Identify which cell holds the provided text, then report its [x, y] central coordinate. 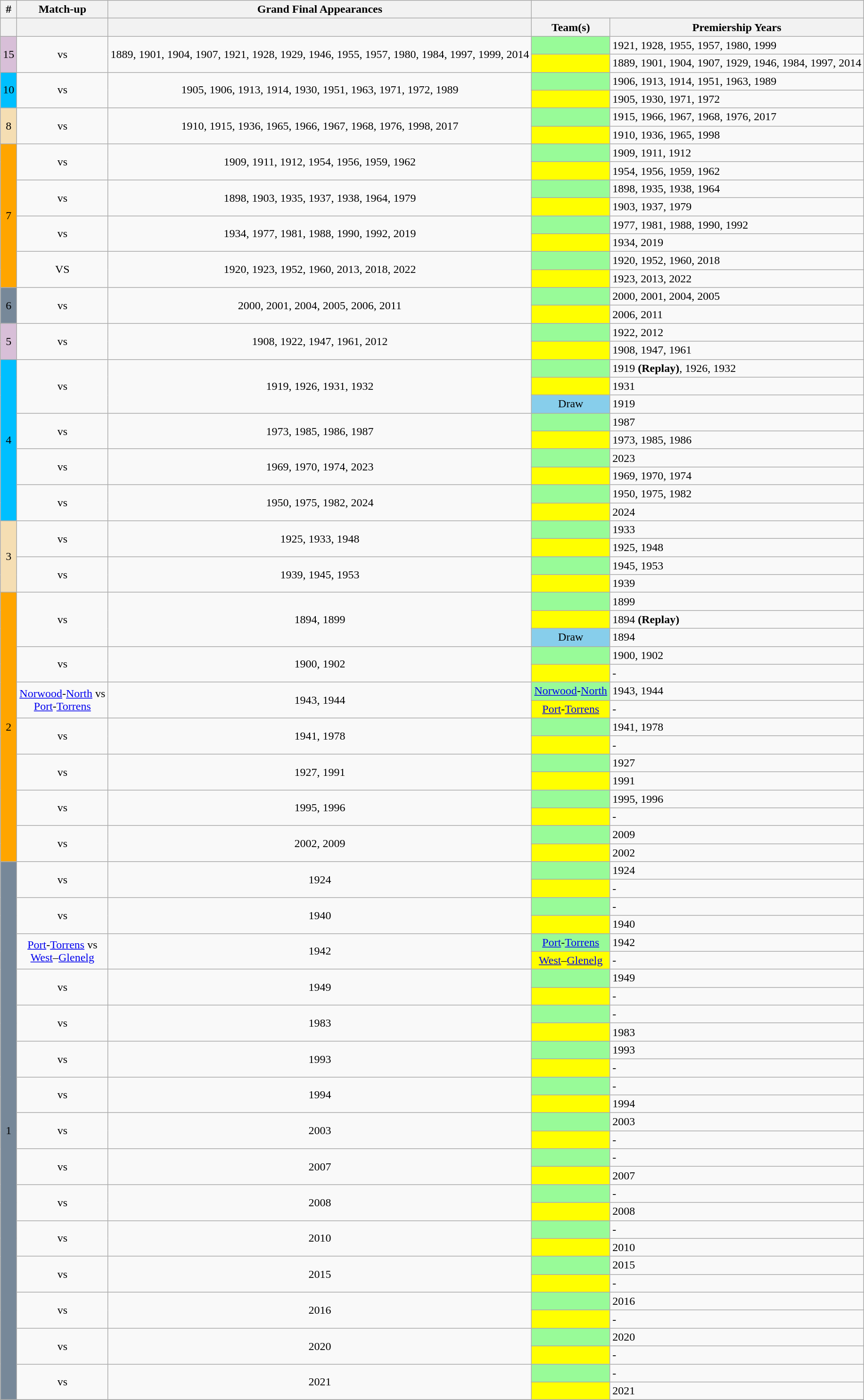
5 [8, 341]
1923, 2013, 2022 [737, 279]
Norwood-North [571, 691]
1 [8, 1131]
1954, 1956, 1959, 1962 [737, 171]
1950, 1975, 1982 [737, 494]
1920, 1952, 1960, 2018 [737, 261]
2002 [737, 853]
15 [8, 54]
2002, 2009 [320, 844]
1910, 1915, 1936, 1965, 1966, 1967, 1968, 1976, 1998, 2017 [320, 126]
1910, 1936, 1965, 1998 [737, 135]
1927 [737, 763]
1927, 1991 [320, 772]
1909, 1911, 1912 [737, 153]
1898, 1903, 1935, 1937, 1938, 1964, 1979 [320, 198]
1969, 1970, 1974 [737, 476]
1889, 1901, 1904, 1907, 1929, 1946, 1984, 1997, 2014 [737, 63]
Team(s) [571, 27]
1894 (Replay) [737, 619]
1898, 1935, 1938, 1964 [737, 189]
2024 [737, 511]
1919 [737, 404]
1894 [737, 637]
7 [8, 215]
1939, 1945, 1953 [320, 575]
1925, 1948 [737, 548]
Port-Torrens vs West–Glenelg [62, 951]
1919, 1926, 1931, 1932 [320, 386]
1905, 1930, 1971, 1972 [737, 99]
# [8, 9]
1939 [737, 584]
1973, 1985, 1986 [737, 440]
Premiership Years [737, 27]
1903, 1937, 1979 [737, 206]
1922, 2012 [737, 332]
1894, 1899 [320, 619]
Norwood-North vs Port-Torrens [62, 700]
4 [8, 440]
1931 [737, 386]
2009 [737, 835]
1969, 1970, 1974, 2023 [320, 467]
1921, 1928, 1955, 1957, 1980, 1999 [737, 45]
Match-up [62, 9]
1919 (Replay), 1926, 1932 [737, 368]
2000, 2001, 2004, 2005 [737, 296]
1945, 1953 [737, 566]
1889, 1901, 1904, 1907, 1921, 1928, 1929, 1946, 1955, 1957, 1980, 1984, 1997, 1999, 2014 [320, 54]
1991 [737, 781]
6 [8, 305]
3 [8, 557]
1933 [737, 530]
1908, 1947, 1961 [737, 350]
1934, 1977, 1981, 1988, 1990, 1992, 2019 [320, 234]
1987 [737, 422]
1915, 1966, 1967, 1968, 1976, 2017 [737, 117]
2000, 2001, 2004, 2005, 2006, 2011 [320, 305]
Grand Final Appearances [320, 9]
1925, 1933, 1948 [320, 539]
1977, 1981, 1988, 1990, 1992 [737, 225]
1905, 1906, 1913, 1914, 1930, 1951, 1963, 1971, 1972, 1989 [320, 90]
2023 [737, 458]
1909, 1911, 1912, 1954, 1956, 1959, 1962 [320, 162]
1920, 1923, 1952, 1960, 2013, 2018, 2022 [320, 270]
1908, 1922, 1947, 1961, 2012 [320, 341]
1899 [737, 601]
1950, 1975, 1982, 2024 [320, 502]
2 [8, 727]
1934, 2019 [737, 243]
8 [8, 126]
10 [8, 90]
2006, 2011 [737, 314]
VS [62, 270]
1973, 1985, 1986, 1987 [320, 431]
West–Glenelg [571, 960]
1906, 1913, 1914, 1951, 1963, 1989 [737, 81]
